Capture the cell that displays the provided text and extract its (X, Y) central coordinate. 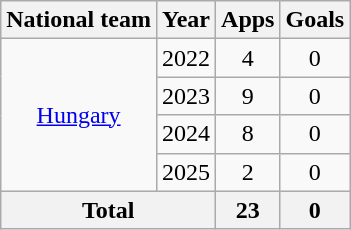
National team (79, 20)
Hungary (79, 115)
Total (108, 210)
4 (248, 58)
2 (248, 172)
Goals (315, 20)
2023 (186, 96)
2022 (186, 58)
2024 (186, 134)
9 (248, 96)
2025 (186, 172)
23 (248, 210)
Apps (248, 20)
Year (186, 20)
8 (248, 134)
